Scan for the cell matching the given text and deliver its [X, Y] coordinate at center. 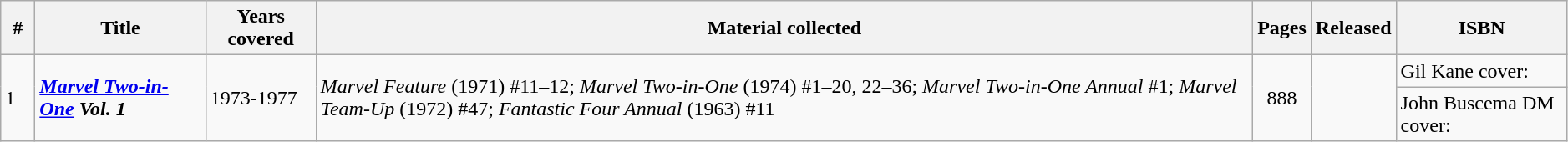
Marvel Two-in-One Vol. 1 [120, 99]
Material collected [784, 28]
888 [1282, 99]
1973-1977 [261, 99]
# [18, 28]
Gil Kane cover: [1482, 71]
Released [1353, 28]
1 [18, 99]
ISBN [1482, 28]
Pages [1282, 28]
Years covered [261, 28]
John Buscema DM cover: [1482, 114]
Title [120, 28]
